Find where the given text appears and provide that cell's center as [X, Y] coordinate. 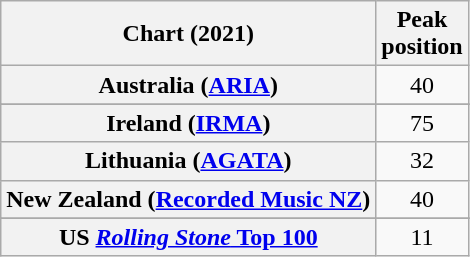
Australia (ARIA) [188, 85]
Ireland (IRMA) [188, 123]
75 [422, 123]
Chart (2021) [188, 34]
32 [422, 161]
US Rolling Stone Top 100 [188, 237]
Peakposition [422, 34]
11 [422, 237]
Lithuania (AGATA) [188, 161]
New Zealand (Recorded Music NZ) [188, 199]
